Locate the cell with the specified text and output its (x, y) center coordinate. 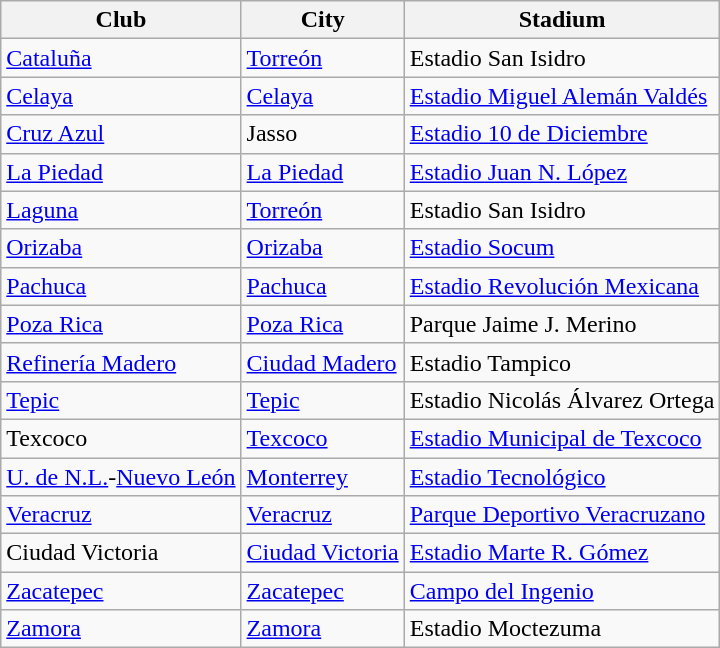
Estadio Marte R. Gómez (562, 553)
U. de N.L.-Nuevo León (121, 477)
Monterrey (322, 477)
Laguna (121, 210)
Parque Jaime J. Merino (562, 324)
Jasso (322, 134)
Estadio Revolución Mexicana (562, 286)
Estadio Tampico (562, 362)
Estadio Nicolás Álvarez Ortega (562, 400)
Campo del Ingenio (562, 591)
Estadio Juan N. López (562, 172)
Estadio Socum (562, 248)
Estadio Moctezuma (562, 629)
Cataluña (121, 58)
Parque Deportivo Veracruzano (562, 515)
Club (121, 20)
City (322, 20)
Stadium (562, 20)
Estadio Miguel Alemán Valdés (562, 96)
Estadio Municipal de Texcoco (562, 438)
Cruz Azul (121, 134)
Ciudad Madero (322, 362)
Estadio 10 de Diciembre (562, 134)
Refinería Madero (121, 362)
Estadio Tecnológico (562, 477)
